Find where the given text appears and provide that cell's center as [X, Y] coordinate. 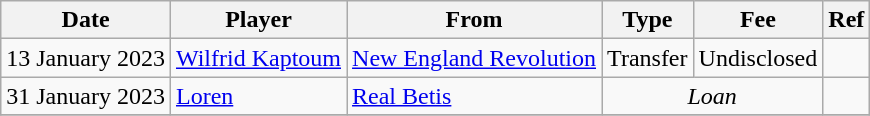
Player [258, 20]
Loan [712, 96]
New England Revolution [474, 58]
Undisclosed [758, 58]
Type [648, 20]
Real Betis [474, 96]
Ref [846, 20]
Fee [758, 20]
Date [86, 20]
Wilfrid Kaptoum [258, 58]
Loren [258, 96]
31 January 2023 [86, 96]
Transfer [648, 58]
From [474, 20]
13 January 2023 [86, 58]
